Identify which cell holds the provided text, then report its [X, Y] central coordinate. 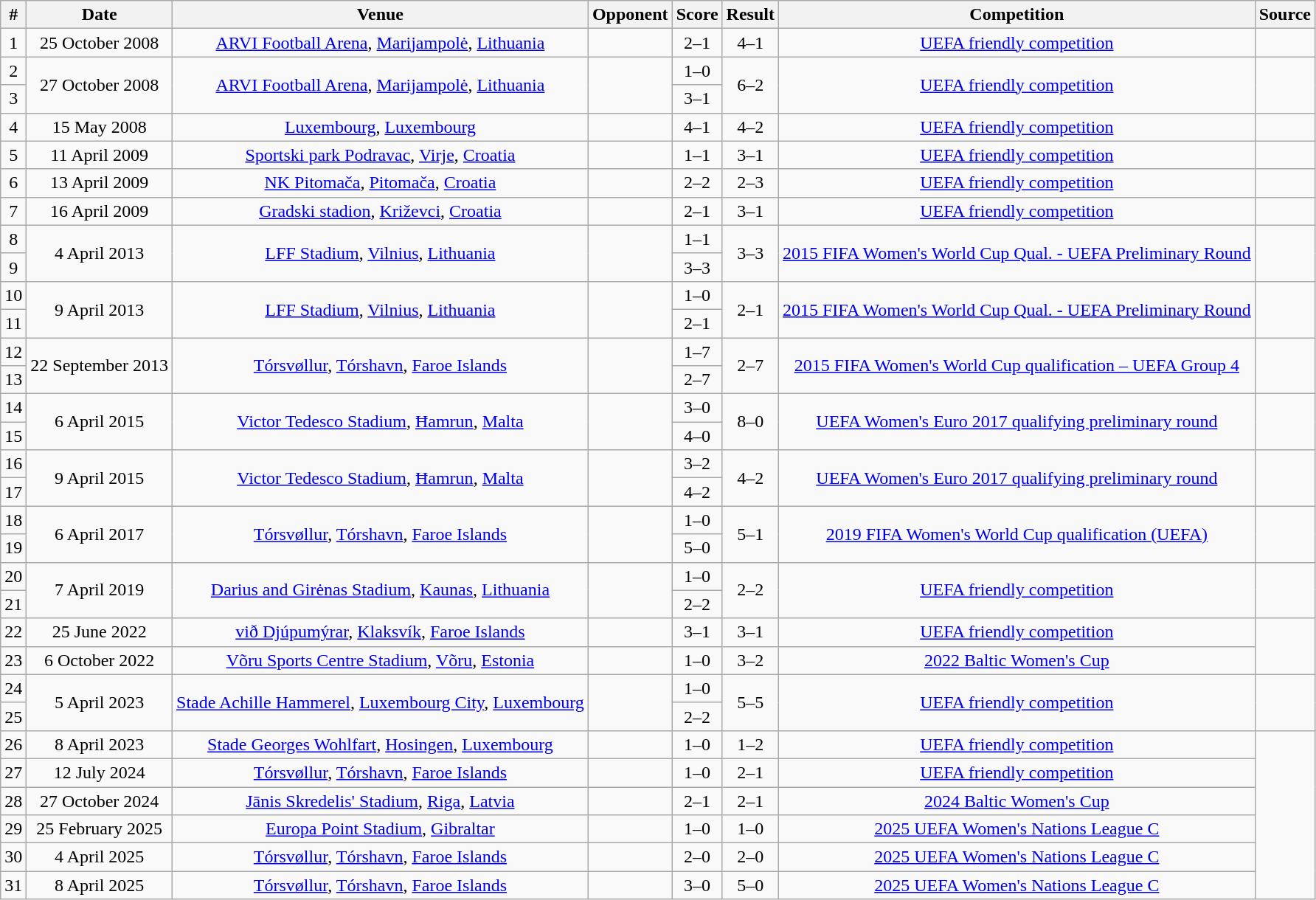
8 [13, 239]
7 April 2019 [100, 590]
14 [13, 408]
Opponent [630, 15]
3 [13, 99]
2022 Baltic Women's Cup [1017, 660]
11 [13, 323]
25 June 2022 [100, 632]
10 [13, 295]
Date [100, 15]
Luxembourg, Luxembourg [381, 127]
11 April 2009 [100, 155]
Competition [1017, 15]
Gradski stadion, Križevci, Croatia [381, 211]
16 April 2009 [100, 211]
# [13, 15]
22 [13, 632]
2015 FIFA Women's World Cup qualification – UEFA Group 4 [1017, 366]
13 [13, 380]
4–0 [697, 436]
30 [13, 857]
2019 FIFA Women's World Cup qualification (UEFA) [1017, 534]
16 [13, 464]
6 April 2017 [100, 534]
19 [13, 548]
Darius and Girėnas Stadium, Kaunas, Lithuania [381, 590]
22 September 2013 [100, 366]
15 May 2008 [100, 127]
Venue [381, 15]
23 [13, 660]
26 [13, 744]
20 [13, 576]
Score [697, 15]
25 [13, 716]
6 October 2022 [100, 660]
12 July 2024 [100, 772]
Jānis Skredelis' Stadium, Riga, Latvia [381, 800]
27 [13, 772]
27 October 2008 [100, 85]
4 [13, 127]
27 October 2024 [100, 800]
9 April 2013 [100, 309]
31 [13, 885]
Sportski park Podravac, Virje, Croatia [381, 155]
1–7 [697, 352]
9 [13, 267]
6 April 2015 [100, 422]
5 [13, 155]
21 [13, 604]
Võru Sports Centre Stadium, Võru, Estonia [381, 660]
12 [13, 352]
5–5 [750, 702]
Europa Point Stadium, Gibraltar [381, 829]
8–0 [750, 422]
Stade Georges Wohlfart, Hosingen, Luxembourg [381, 744]
8 April 2025 [100, 885]
7 [13, 211]
5 April 2023 [100, 702]
13 April 2009 [100, 183]
1 [13, 43]
4 April 2025 [100, 857]
28 [13, 800]
Stade Achille Hammerel, Luxembourg City, Luxembourg [381, 702]
Result [750, 15]
9 April 2015 [100, 478]
25 October 2008 [100, 43]
24 [13, 688]
5–1 [750, 534]
NK Pitomača, Pitomača, Croatia [381, 183]
6–2 [750, 85]
18 [13, 520]
Source [1285, 15]
25 February 2025 [100, 829]
1–2 [750, 744]
2024 Baltic Women's Cup [1017, 800]
við Djúpumýrar, Klaksvík, Faroe Islands [381, 632]
29 [13, 829]
6 [13, 183]
4 April 2013 [100, 253]
17 [13, 492]
8 April 2023 [100, 744]
2 [13, 71]
15 [13, 436]
2–3 [750, 183]
